Find where the given text appears and provide that cell's center as [x, y] coordinate. 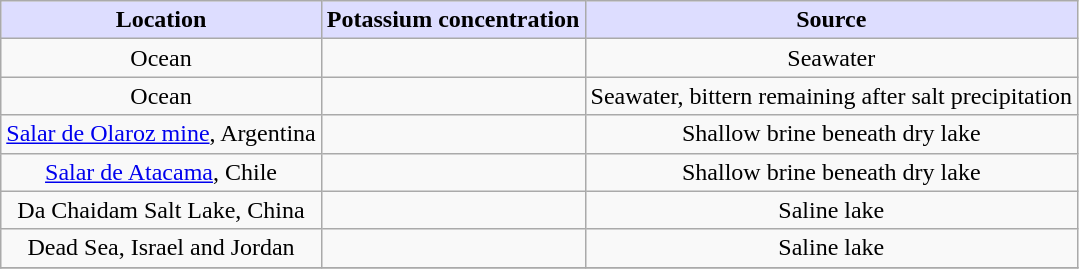
Location [162, 20]
Salar de Olaroz mine, Argentina [162, 134]
Da Chaidam Salt Lake, China [162, 210]
Seawater, bittern remaining after salt precipitation [832, 96]
Seawater [832, 58]
Source [832, 20]
Salar de Atacama, Chile [162, 172]
Dead Sea, Israel and Jordan [162, 248]
Potassium concentration [453, 20]
